From the cell containing the given text, extract its center point as (x, y) coordinate. 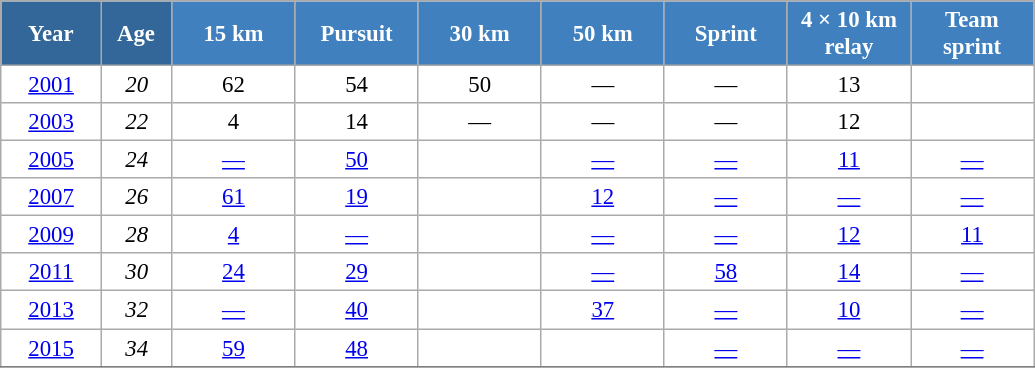
61 (234, 197)
30 (136, 273)
59 (234, 348)
2001 (52, 85)
4 × 10 km relay (848, 34)
10 (848, 310)
34 (136, 348)
2011 (52, 273)
Sprint (726, 34)
Year (52, 34)
2013 (52, 310)
2015 (52, 348)
26 (136, 197)
Team sprint (972, 34)
50 km (602, 34)
2007 (52, 197)
15 km (234, 34)
54 (356, 85)
Age (136, 34)
62 (234, 85)
2009 (52, 235)
48 (356, 348)
32 (136, 310)
22 (136, 122)
58 (726, 273)
2005 (52, 160)
2003 (52, 122)
28 (136, 235)
Pursuit (356, 34)
40 (356, 310)
30 km (480, 34)
37 (602, 310)
20 (136, 85)
19 (356, 197)
13 (848, 85)
29 (356, 273)
